For the text-containing cell, return its midpoint in (x, y) coordinate format. 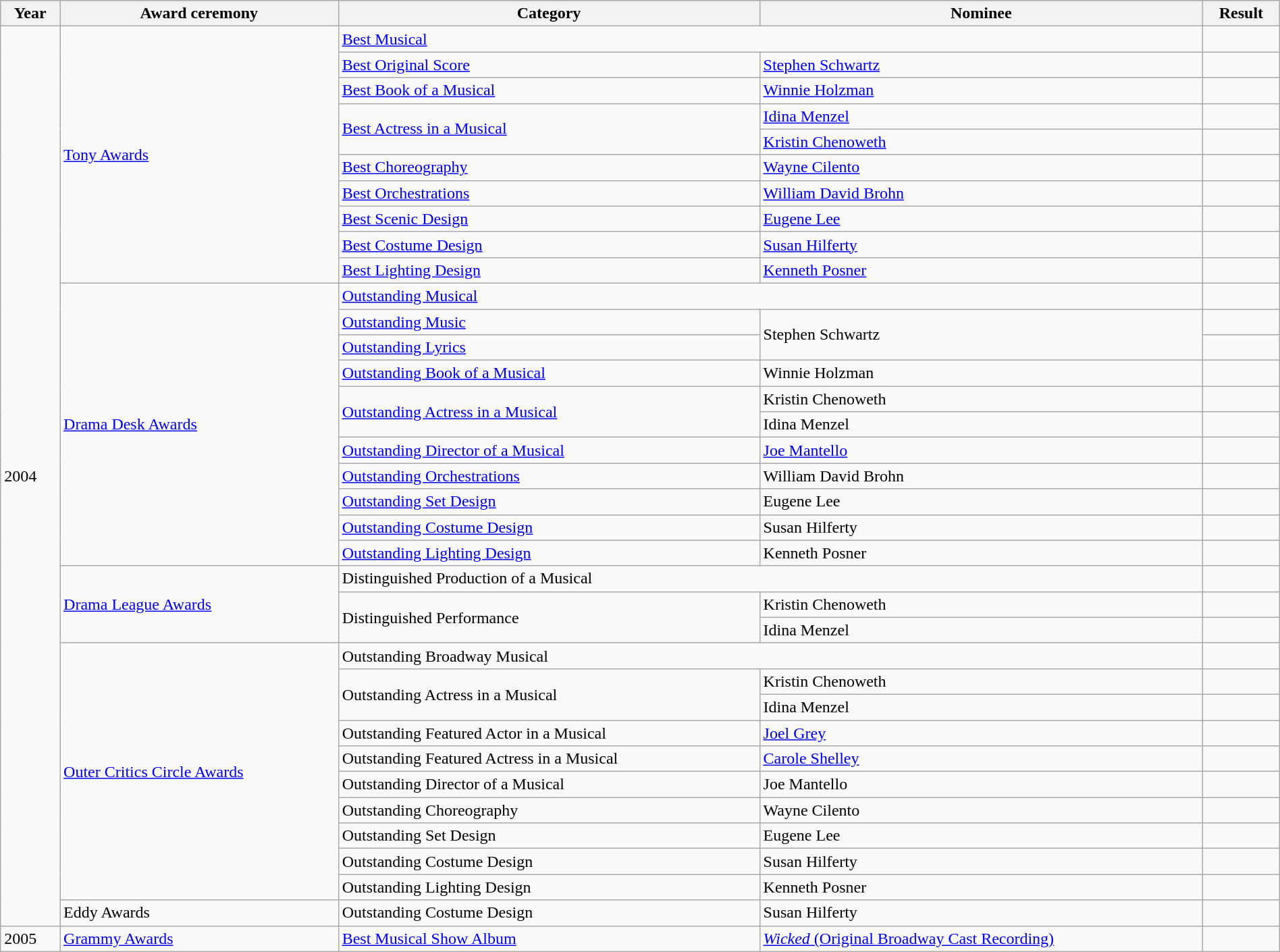
Best Scenic Design (549, 219)
Distinguished Performance (549, 617)
Outstanding Featured Actress in a Musical (549, 759)
Drama League Awards (200, 604)
Wicked (Original Broadway Cast Recording) (982, 938)
Distinguished Production of a Musical (771, 579)
2005 (30, 938)
Grammy Awards (200, 938)
Outstanding Music (549, 322)
Nominee (982, 14)
Best Orchestrations (549, 193)
Award ceremony (200, 14)
Year (30, 14)
Drama Desk Awards (200, 424)
Category (549, 14)
Best Lighting Design (549, 270)
Joel Grey (982, 733)
Tony Awards (200, 155)
Best Costume Design (549, 244)
Outer Critics Circle Awards (200, 771)
Outstanding Choreography (549, 810)
Best Book of a Musical (549, 90)
Carole Shelley (982, 759)
Best Original Score (549, 65)
Outstanding Lyrics (549, 348)
Best Actress in a Musical (549, 129)
Outstanding Broadway Musical (771, 656)
Outstanding Book of a Musical (549, 373)
Eddy Awards (200, 913)
Best Choreography (549, 167)
Best Musical Show Album (549, 938)
Outstanding Featured Actor in a Musical (549, 733)
Outstanding Musical (771, 296)
Best Musical (771, 39)
Outstanding Orchestrations (549, 476)
2004 (30, 476)
Result (1242, 14)
